Output the (x, y) coordinate of the center of the cell containing the given text.  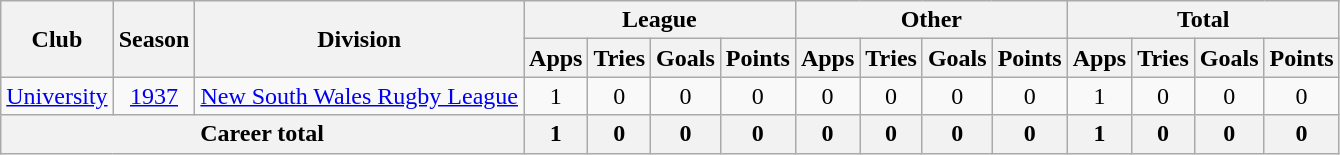
League (660, 20)
New South Wales Rugby League (360, 96)
University (57, 96)
1937 (154, 96)
Other (931, 20)
Career total (262, 134)
Total (1203, 20)
Division (360, 39)
Club (57, 39)
Season (154, 39)
